Output the (X, Y) coordinate of the center of the cell containing the given text.  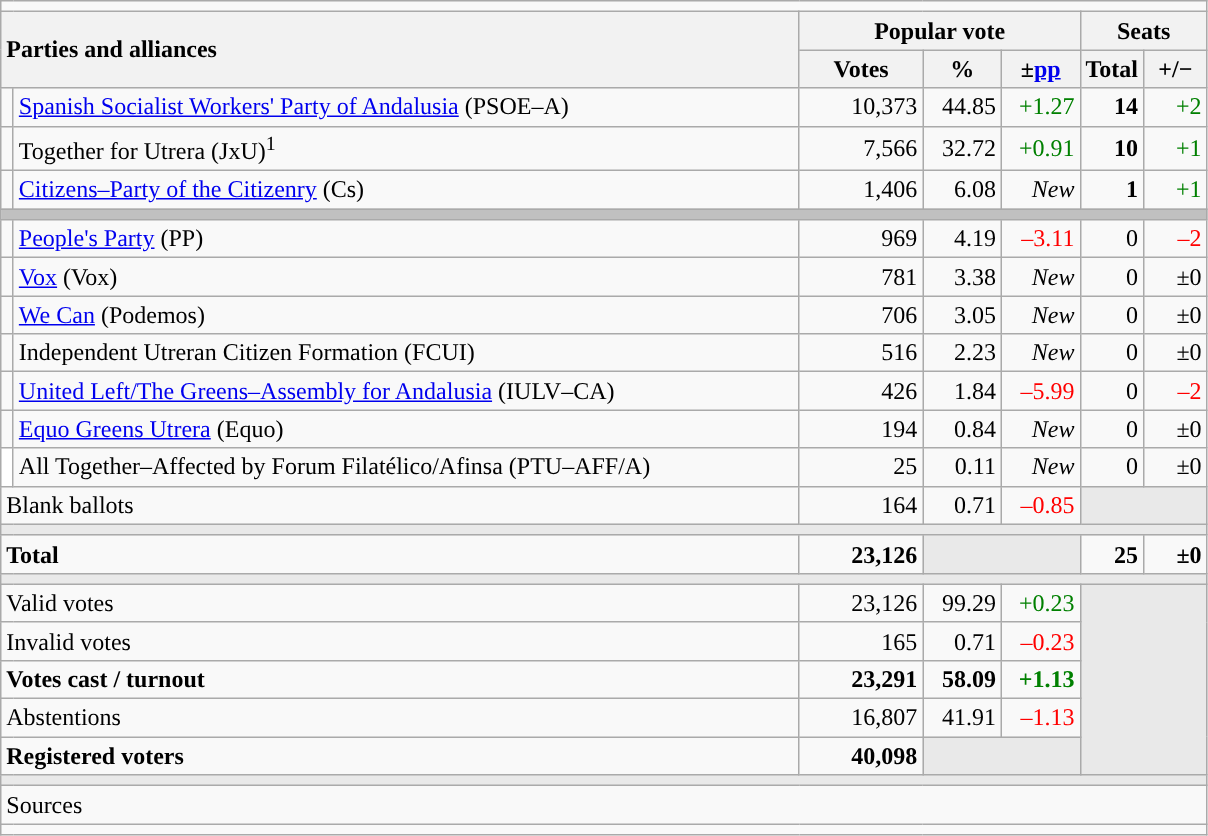
706 (861, 315)
Sources (604, 805)
1,406 (861, 190)
58.09 (962, 679)
10 (1112, 148)
165 (861, 641)
Registered voters (400, 756)
426 (861, 391)
–1.13 (1040, 718)
969 (861, 239)
164 (861, 505)
10,373 (861, 107)
781 (861, 277)
–5.99 (1040, 391)
+1.27 (1040, 107)
40,098 (861, 756)
Popular vote (940, 31)
Valid votes (400, 603)
All Together–Affected by Forum Filatélico/Afinsa (PTU–AFF/A) (406, 467)
We Can (Podemos) (406, 315)
Votes cast / turnout (400, 679)
0.11 (962, 467)
6.08 (962, 190)
±pp (1040, 69)
Vox (Vox) (406, 277)
United Left/The Greens–Assembly for Andalusia (IULV–CA) (406, 391)
–3.11 (1040, 239)
194 (861, 429)
Spanish Socialist Workers' Party of Andalusia (PSOE–A) (406, 107)
7,566 (861, 148)
3.38 (962, 277)
32.72 (962, 148)
4.19 (962, 239)
44.85 (962, 107)
99.29 (962, 603)
+/− (1176, 69)
Seats (1144, 31)
Parties and alliances (400, 50)
+2 (1176, 107)
1 (1112, 190)
3.05 (962, 315)
–0.23 (1040, 641)
Together for Utrera (JxU)1 (406, 148)
14 (1112, 107)
Invalid votes (400, 641)
Abstentions (400, 718)
0.84 (962, 429)
16,807 (861, 718)
2.23 (962, 353)
41.91 (962, 718)
+1.13 (1040, 679)
Equo Greens Utrera (Equo) (406, 429)
+0.91 (1040, 148)
1.84 (962, 391)
Votes (861, 69)
% (962, 69)
–0.85 (1040, 505)
People's Party (PP) (406, 239)
23,291 (861, 679)
Independent Utreran Citizen Formation (FCUI) (406, 353)
+0.23 (1040, 603)
Blank ballots (400, 505)
516 (861, 353)
Citizens–Party of the Citizenry (Cs) (406, 190)
